Extract the [x, y] coordinate from the center of the cell holding the provided text.  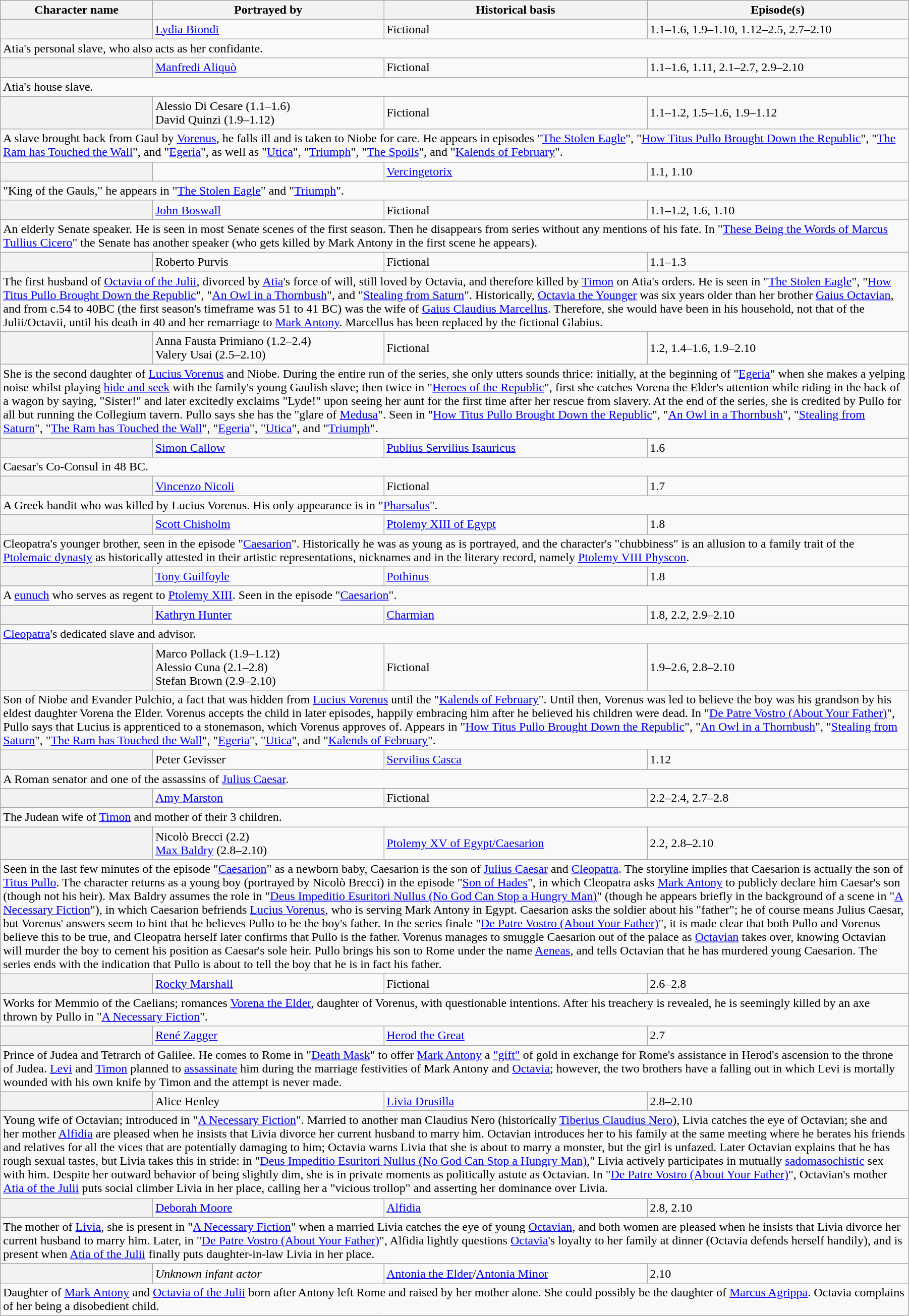
Kathryn Hunter [268, 615]
2.2, 2.8–2.10 [778, 843]
Publius Servilius Isauricus [516, 448]
Rocky Marshall [268, 984]
2.8–2.10 [778, 1101]
Ptolemy XV of Egypt/Caesarion [516, 843]
Deborah Moore [268, 1208]
Unknown infant actor [268, 1273]
Vincenzo Nicoli [268, 486]
Atia's house slave. [455, 87]
Scott Chisholm [268, 524]
The Judean wife of Timon and mother of their 3 children. [455, 817]
Servilius Casca [516, 759]
Manfredi Aliquò [268, 68]
1.9–2.6, 2.8–2.10 [778, 667]
"King of the Gauls," he appears in "The Stolen Eagle" and "Triumph". [455, 191]
Antonia the Elder/Antonia Minor [516, 1273]
Anna Fausta Primiano (1.2–2.4)Valery Usai (2.5–2.10) [268, 348]
1.8, 2.2, 2.9–2.10 [778, 615]
2.6–2.8 [778, 984]
1.2, 1.4–1.6, 1.9–2.10 [778, 348]
Cleopatra's dedicated slave and advisor. [455, 634]
1.1, 1.10 [778, 171]
Portrayed by [268, 10]
1.1–1.6, 1.9–1.10, 1.12–2.5, 2.7–2.10 [778, 29]
1.12 [778, 759]
Alfidia [516, 1208]
Tony Guilfoyle [268, 576]
1.1–1.2, 1.6, 1.10 [778, 210]
A Greek bandit who was killed by Lucius Vorenus. His only appearance is in "Pharsalus". [455, 505]
Vercingetorix [516, 171]
1.1–1.2, 1.5–1.6, 1.9–1.12 [778, 113]
René Zagger [268, 1036]
Alessio Di Cesare (1.1–1.6)David Quinzi (1.9–1.12) [268, 113]
2.2–2.4, 2.7–2.8 [778, 798]
Alice Henley [268, 1101]
Caesar's Co-Consul in 48 BC. [455, 467]
1.6 [778, 448]
Nicolò Brecci (2.2)Max Baldry (2.8–2.10) [268, 843]
Herod the Great [516, 1036]
2.10 [778, 1273]
A Roman senator and one of the assassins of Julius Caesar. [455, 779]
Ptolemy XIII of Egypt [516, 524]
Peter Gevisser [268, 759]
Lydia Biondi [268, 29]
Pothinus [516, 576]
Simon Callow [268, 448]
Character name [77, 10]
2.8, 2.10 [778, 1208]
Episode(s) [778, 10]
Livia Drusilla [516, 1101]
Atia's personal slave, who also acts as her confidante. [455, 48]
Charmian [516, 615]
Roberto Purvis [268, 262]
John Boswall [268, 210]
1.7 [778, 486]
1.1–1.6, 1.11, 2.1–2.7, 2.9–2.10 [778, 68]
2.7 [778, 1036]
1.1–1.3 [778, 262]
A eunuch who serves as regent to Ptolemy XIII. Seen in the episode "Caesarion". [455, 595]
Marco Pollack (1.9–1.12)Alessio Cuna (2.1–2.8)Stefan Brown (2.9–2.10) [268, 667]
Amy Marston [268, 798]
Historical basis [516, 10]
